Return the [X, Y] coordinate for the center point of the cell that contains the specified text.  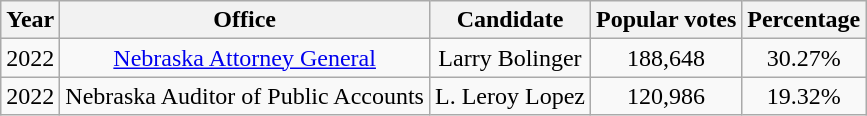
19.32% [804, 96]
120,986 [666, 96]
30.27% [804, 58]
Popular votes [666, 20]
Office [245, 20]
Nebraska Attorney General [245, 58]
L. Leroy Lopez [510, 96]
Candidate [510, 20]
Larry Bolinger [510, 58]
Percentage [804, 20]
Year [30, 20]
Nebraska Auditor of Public Accounts [245, 96]
188,648 [666, 58]
